Locate the cell with the specified text and output its (x, y) center coordinate. 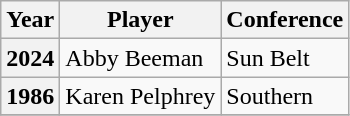
Conference (285, 20)
Southern (285, 96)
1986 (30, 96)
Year (30, 20)
Sun Belt (285, 58)
Karen Pelphrey (140, 96)
Abby Beeman (140, 58)
Player (140, 20)
2024 (30, 58)
